Pinpoint the cell where the given text exists, returning its (X, Y) midpoint coordinate. 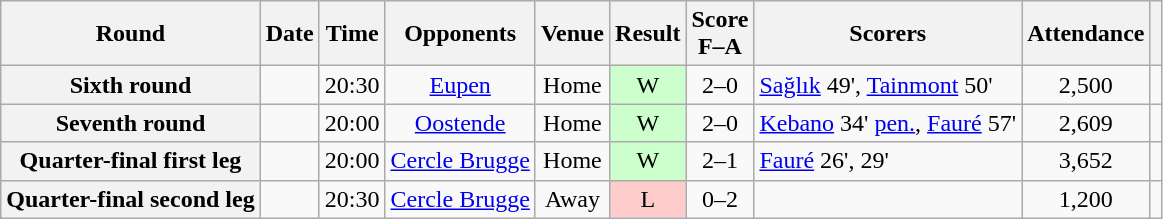
Venue (572, 34)
Seventh round (130, 123)
2,609 (1086, 123)
Eupen (460, 85)
1,200 (1086, 199)
Sixth round (130, 85)
ScoreF–A (720, 34)
3,652 (1086, 161)
Kebano 34' pen., Fauré 57' (888, 123)
Oostende (460, 123)
Attendance (1086, 34)
2,500 (1086, 85)
2–1 (720, 161)
Time (352, 34)
Opponents (460, 34)
Away (572, 199)
Fauré 26', 29' (888, 161)
Sağlık 49', Tainmont 50' (888, 85)
Result (648, 34)
Quarter-final first leg (130, 161)
Scorers (888, 34)
0–2 (720, 199)
Date (290, 34)
L (648, 199)
Quarter-final second leg (130, 199)
Round (130, 34)
